Detect which cell encompasses the target text, then output its (x, y) center coordinate. 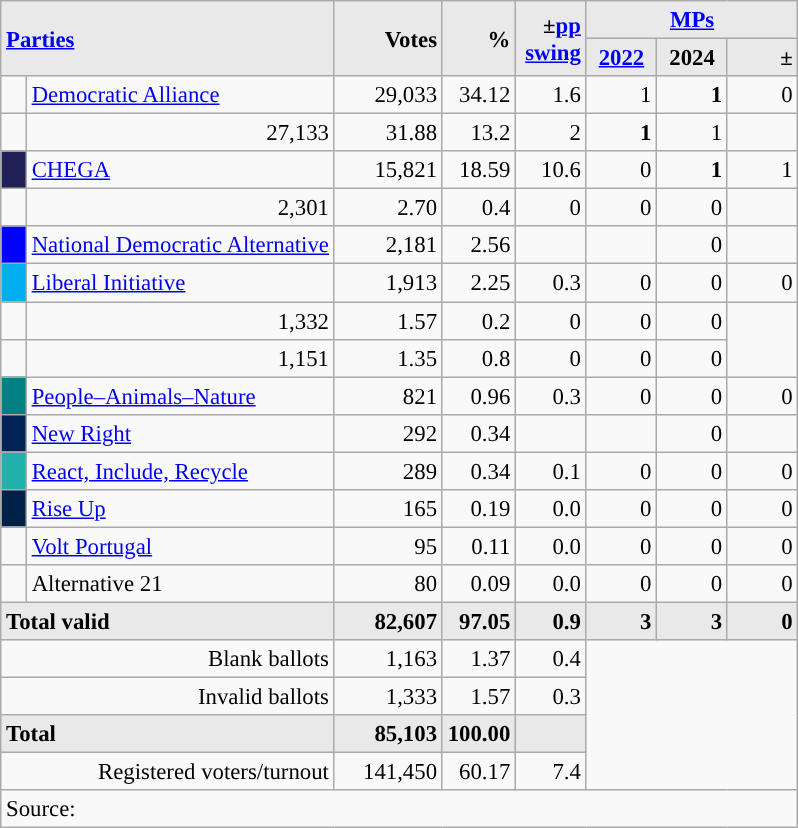
29,033 (388, 95)
2022 (622, 58)
1.37 (478, 659)
CHEGA (180, 170)
2 (552, 133)
141,450 (388, 772)
Source: (400, 809)
1,913 (388, 283)
0.19 (478, 509)
0.8 (478, 358)
MPs (692, 20)
34.12 (478, 95)
165 (388, 509)
0.9 (552, 621)
Votes (388, 38)
Liberal Initiative (180, 283)
±pp swing (552, 38)
0.09 (478, 584)
Democratic Alliance (180, 95)
31.88 (388, 133)
82,607 (388, 621)
Registered voters/turnout (168, 772)
0.96 (478, 396)
1,332 (180, 321)
27,133 (180, 133)
0.11 (478, 546)
1,163 (388, 659)
Total (168, 734)
80 (388, 584)
60.17 (478, 772)
2,181 (388, 245)
289 (388, 471)
2.25 (478, 283)
Invalid ballots (168, 697)
10.6 (552, 170)
85,103 (388, 734)
1,151 (180, 358)
95 (388, 546)
2,301 (180, 208)
100.00 (478, 734)
Blank ballots (168, 659)
Parties (168, 38)
13.2 (478, 133)
React, Include, Recycle (180, 471)
% (478, 38)
2024 (692, 58)
Total valid (168, 621)
18.59 (478, 170)
National Democratic Alternative (180, 245)
7.4 (552, 772)
1.35 (388, 358)
2.56 (478, 245)
292 (388, 433)
97.05 (478, 621)
1.6 (552, 95)
821 (388, 396)
New Right (180, 433)
15,821 (388, 170)
0.1 (552, 471)
Alternative 21 (180, 584)
Volt Portugal (180, 546)
Rise Up (180, 509)
People–Animals–Nature (180, 396)
2.70 (388, 208)
0.2 (478, 321)
± (762, 58)
1,333 (388, 697)
